Return (x, y) of the center of cell containing provided text 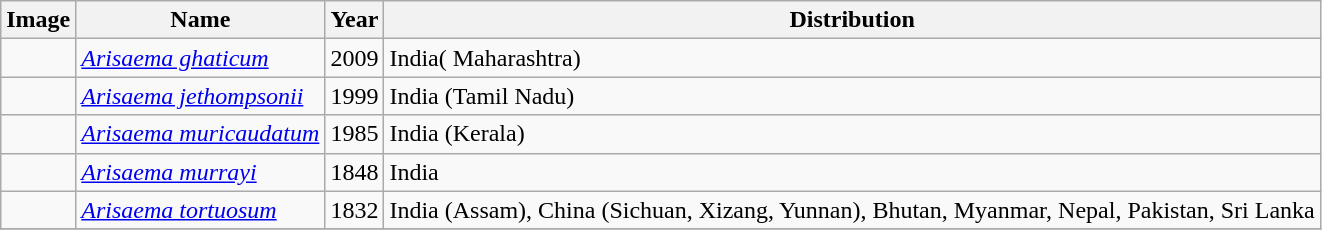
Image (38, 20)
1999 (354, 96)
Arisaema jethompsonii (200, 96)
India (Tamil Nadu) (852, 96)
Distribution (852, 20)
1832 (354, 210)
1848 (354, 172)
India (852, 172)
Name (200, 20)
Year (354, 20)
2009 (354, 58)
India (Kerala) (852, 134)
1985 (354, 134)
India( Maharashtra) (852, 58)
India (Assam), China (Sichuan, Xizang, Yunnan), Bhutan, Myanmar, Nepal, Pakistan, Sri Lanka (852, 210)
Arisaema muricaudatum (200, 134)
Arisaema ghaticum (200, 58)
Arisaema tortuosum (200, 210)
Arisaema murrayi (200, 172)
